Provide the (X, Y) coordinate of the cell's center where the given text is located.  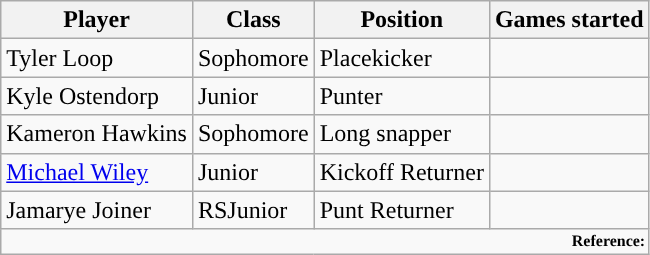
RSJunior (253, 210)
Reference: (325, 241)
Games started (569, 20)
Placekicker (402, 58)
Player (97, 20)
Kyle Ostendorp (97, 96)
Kickoff Returner (402, 172)
Kameron Hawkins (97, 134)
Jamarye Joiner (97, 210)
Michael Wiley (97, 172)
Class (253, 20)
Punt Returner (402, 210)
Punter (402, 96)
Position (402, 20)
Tyler Loop (97, 58)
Long snapper (402, 134)
